Capture the cell that displays the provided text and extract its (X, Y) central coordinate. 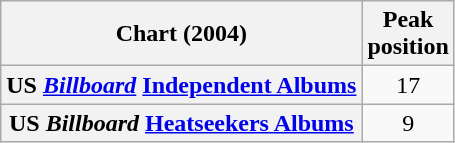
9 (408, 123)
17 (408, 85)
US Billboard Heatseekers Albums (182, 123)
Chart (2004) (182, 34)
US Billboard Independent Albums (182, 85)
Peakposition (408, 34)
